Extract the (x, y) coordinate from the center of the cell holding the provided text.  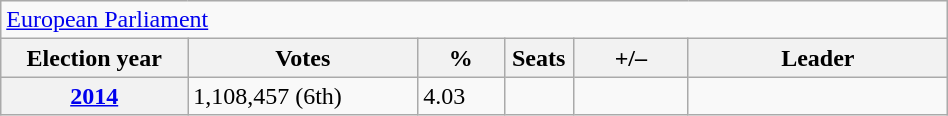
European Parliament (474, 20)
Votes (303, 58)
2014 (94, 96)
1,108,457 (6th) (303, 96)
Election year (94, 58)
4.03 (461, 96)
% (461, 58)
Seats (538, 58)
Leader (818, 58)
+/– (630, 58)
